Locate the cell with the specified text and output its (X, Y) center coordinate. 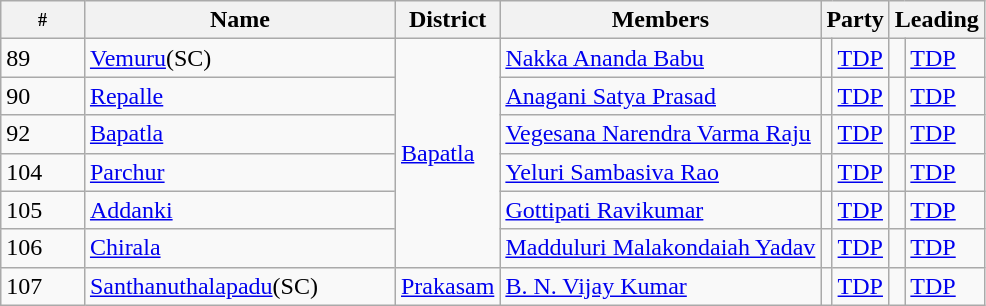
Leading (936, 20)
Name (240, 20)
Anagani Satya Prasad (660, 96)
Vegesana Narendra Varma Raju (660, 134)
Gottipati Ravikumar (660, 210)
B. N. Vijay Kumar (660, 286)
District (447, 20)
Members (660, 20)
106 (43, 248)
# (43, 20)
Madduluri Malakondaiah Yadav (660, 248)
Santhanuthalapadu(SC) (240, 286)
107 (43, 286)
Vemuru(SC) (240, 58)
Nakka Ananda Babu (660, 58)
Yeluri Sambasiva Rao (660, 172)
Party (855, 20)
Prakasam (447, 286)
104 (43, 172)
Addanki (240, 210)
89 (43, 58)
Repalle (240, 96)
Parchur (240, 172)
92 (43, 134)
105 (43, 210)
90 (43, 96)
Chirala (240, 248)
